Determine the [x, y] coordinate at the center of the cell enclosing the given text.  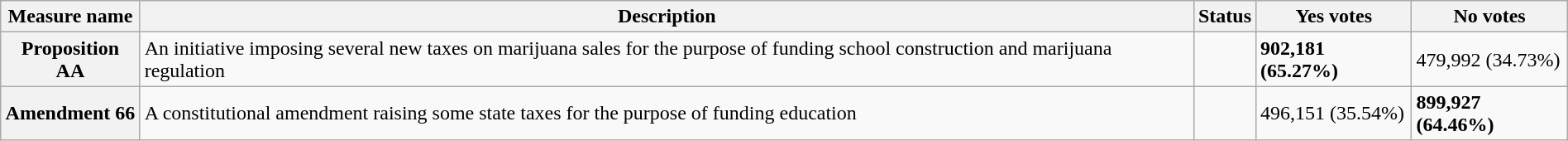
An initiative imposing several new taxes on marijuana sales for the purpose of funding school construction and marijuana regulation [667, 60]
899,927 (64.46%) [1489, 113]
Status [1224, 17]
496,151 (35.54%) [1334, 113]
Amendment 66 [70, 113]
Description [667, 17]
A constitutional amendment raising some state taxes for the purpose of funding education [667, 113]
Proposition AA [70, 60]
902,181 (65.27%) [1334, 60]
Yes votes [1334, 17]
No votes [1489, 17]
Measure name [70, 17]
479,992 (34.73%) [1489, 60]
